Return (X, Y) of the center of cell containing provided text 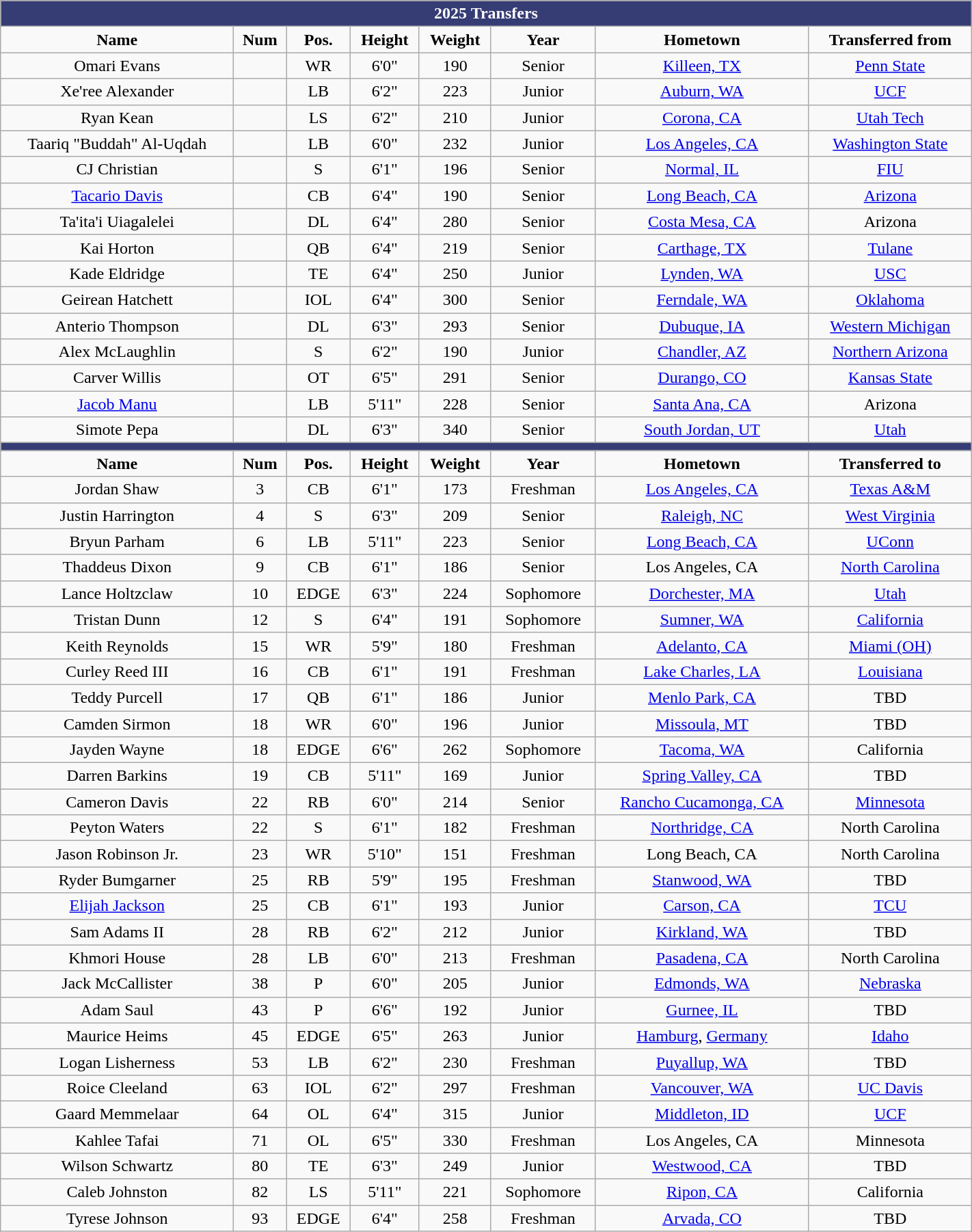
Peyton Waters (118, 828)
Tacoma, WA (703, 750)
Maurice Heims (118, 1036)
Wilson Schwartz (118, 1166)
213 (455, 958)
210 (455, 118)
Taariq "Buddah" Al-Uqdah (118, 144)
Menlo Park, CA (703, 697)
Northridge, CA (703, 828)
Anterio Thompson (118, 326)
19 (260, 776)
169 (455, 776)
Sam Adams II (118, 932)
Santa Ana, CA (703, 404)
2025 Transfers (486, 14)
230 (455, 1062)
Dorchester, MA (703, 593)
249 (455, 1166)
Ryan Kean (118, 118)
15 (260, 645)
Washington State (890, 144)
Tyrese Johnson (118, 1218)
64 (260, 1114)
Hamburg, Germany (703, 1036)
Omari Evans (118, 66)
151 (455, 854)
Spring Valley, CA (703, 776)
Bryun Parham (118, 541)
UC Davis (890, 1088)
12 (260, 619)
Jason Robinson Jr. (118, 854)
45 (260, 1036)
Edmonds, WA (703, 984)
Simote Pepa (118, 430)
293 (455, 326)
17 (260, 697)
Lake Charles, LA (703, 671)
Transferred to (890, 464)
219 (455, 247)
Tacario Davis (118, 196)
195 (455, 880)
Lance Holtzclaw (118, 593)
224 (455, 593)
93 (260, 1218)
Carthage, TX (703, 247)
258 (455, 1218)
Ferndale, WA (703, 299)
Northern Arizona (890, 352)
Caleb Johnston (118, 1192)
FIU (890, 170)
6 (260, 541)
Elijah Jackson (118, 906)
Khmori House (118, 958)
West Virginia (890, 515)
South Jordan, UT (703, 430)
192 (455, 1010)
Keith Reynolds (118, 645)
Arvada, CO (703, 1218)
173 (455, 490)
82 (260, 1192)
262 (455, 750)
16 (260, 671)
Justin Harrington (118, 515)
Gaard Memmelaar (118, 1114)
Normal, IL (703, 170)
Gurnee, IL (703, 1010)
Transferred from (890, 40)
TCU (890, 906)
228 (455, 404)
Ryder Bumgarner (118, 880)
232 (455, 144)
Killeen, TX (703, 66)
Westwood, CA (703, 1166)
Costa Mesa, CA (703, 222)
Auburn, WA (703, 92)
3 (260, 490)
Penn State (890, 66)
Texas A&M (890, 490)
205 (455, 984)
Pasadena, CA (703, 958)
Jordan Shaw (118, 490)
Tulane (890, 247)
Ta'ita'i Uiagalelei (118, 222)
UConn (890, 541)
Louisiana (890, 671)
Idaho (890, 1036)
Carson, CA (703, 906)
4 (260, 515)
71 (260, 1140)
Dubuque, IA (703, 326)
Utah Tech (890, 118)
53 (260, 1062)
Raleigh, NC (703, 515)
Corona, CA (703, 118)
Stanwood, WA (703, 880)
OT (319, 378)
80 (260, 1166)
214 (455, 802)
Jack McCallister (118, 984)
Durango, CO (703, 378)
Carver Willis (118, 378)
263 (455, 1036)
Darren Barkins (118, 776)
330 (455, 1140)
340 (455, 430)
Thaddeus Dixon (118, 567)
Kansas State (890, 378)
Cameron Davis (118, 802)
Curley Reed III (118, 671)
23 (260, 854)
250 (455, 273)
Middleton, ID (703, 1114)
Kade Eldridge (118, 273)
Logan Lisherness (118, 1062)
9 (260, 567)
Nebraska (890, 984)
Alex McLaughlin (118, 352)
Miami (OH) (890, 645)
Ripon, CA (703, 1192)
5'10" (385, 854)
180 (455, 645)
10 (260, 593)
Chandler, AZ (703, 352)
212 (455, 932)
Roice Cleeland (118, 1088)
Lynden, WA (703, 273)
Rancho Cucamonga, CA (703, 802)
315 (455, 1114)
Puyallup, WA (703, 1062)
Western Michigan (890, 326)
Teddy Purcell (118, 697)
Tristan Dunn (118, 619)
280 (455, 222)
297 (455, 1088)
Kahlee Tafai (118, 1140)
209 (455, 515)
182 (455, 828)
Oklahoma (890, 299)
Sumner, WA (703, 619)
291 (455, 378)
Adelanto, CA (703, 645)
CJ Christian (118, 170)
221 (455, 1192)
63 (260, 1088)
Camden Sirmon (118, 724)
Geirean Hatchett (118, 299)
Vancouver, WA (703, 1088)
Kirkland, WA (703, 932)
300 (455, 299)
Missoula, MT (703, 724)
193 (455, 906)
43 (260, 1010)
USC (890, 273)
Kai Horton (118, 247)
Adam Saul (118, 1010)
38 (260, 984)
Jacob Manu (118, 404)
Jayden Wayne (118, 750)
Xe'ree Alexander (118, 92)
